Provide the (X, Y) coordinate of the cell's center where the given text is located.  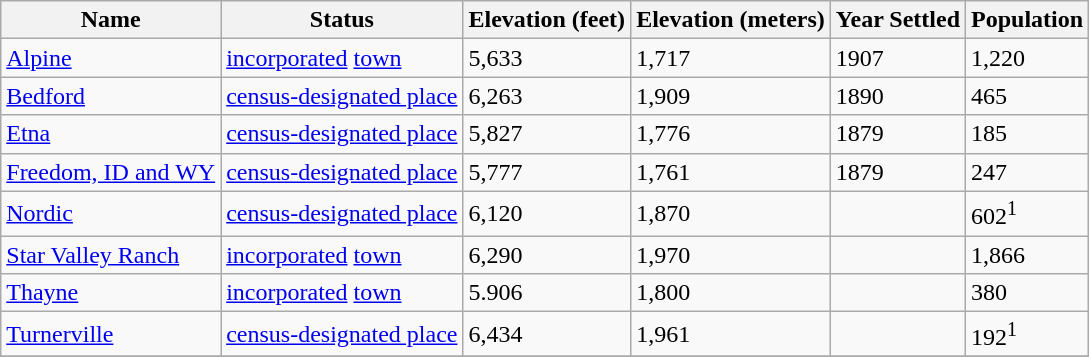
185 (1028, 134)
1,761 (731, 172)
1,800 (731, 293)
Freedom, ID and WY (111, 172)
1,717 (731, 58)
1907 (898, 58)
5,633 (547, 58)
1,776 (731, 134)
465 (1028, 96)
6021 (1028, 214)
Name (111, 20)
6,263 (547, 96)
Thayne (111, 293)
Elevation (meters) (731, 20)
1890 (898, 96)
6,434 (547, 334)
380 (1028, 293)
1,961 (731, 334)
Star Valley Ranch (111, 255)
Turnerville (111, 334)
Elevation (feet) (547, 20)
1921 (1028, 334)
Population (1028, 20)
1,870 (731, 214)
1,970 (731, 255)
5.906 (547, 293)
6,290 (547, 255)
5,827 (547, 134)
6,120 (547, 214)
Status (342, 20)
1,866 (1028, 255)
1,220 (1028, 58)
Year Settled (898, 20)
5,777 (547, 172)
1,909 (731, 96)
Etna (111, 134)
Nordic (111, 214)
247 (1028, 172)
Alpine (111, 58)
Bedford (111, 96)
